For the text-containing cell, return its midpoint in (X, Y) coordinate format. 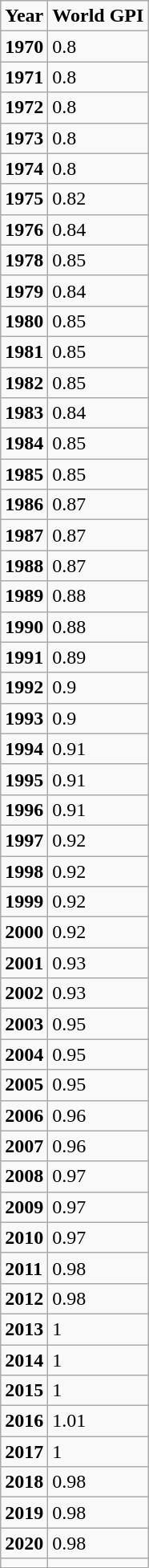
1995 (24, 779)
1998 (24, 871)
1979 (24, 290)
1989 (24, 596)
1984 (24, 444)
1997 (24, 840)
1983 (24, 413)
2004 (24, 1054)
1978 (24, 260)
1972 (24, 108)
2008 (24, 1176)
1976 (24, 230)
1974 (24, 169)
1999 (24, 902)
0.89 (98, 657)
1982 (24, 383)
1994 (24, 749)
1.01 (98, 1421)
2000 (24, 932)
2010 (24, 1237)
1985 (24, 474)
2016 (24, 1421)
1996 (24, 810)
1993 (24, 718)
1980 (24, 321)
1990 (24, 627)
2013 (24, 1329)
World GPI (98, 16)
2007 (24, 1146)
2012 (24, 1298)
2009 (24, 1207)
2018 (24, 1482)
2006 (24, 1115)
1971 (24, 77)
2003 (24, 1024)
1986 (24, 505)
2017 (24, 1452)
2019 (24, 1513)
1988 (24, 566)
2014 (24, 1360)
0.82 (98, 199)
2002 (24, 993)
1975 (24, 199)
1973 (24, 138)
2001 (24, 963)
2011 (24, 1268)
1992 (24, 688)
1981 (24, 351)
1991 (24, 657)
2015 (24, 1391)
1987 (24, 535)
2005 (24, 1085)
2020 (24, 1543)
1970 (24, 47)
Year (24, 16)
